Detect which cell encompasses the target text, then output its (X, Y) center coordinate. 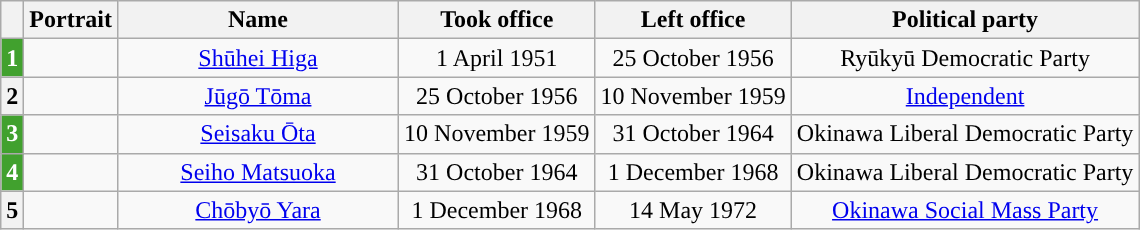
Seisaku Ōta (258, 134)
Okinawa Social Mass Party (965, 210)
Jūgō Tōma (258, 96)
Independent (965, 96)
Chōbyō Yara (258, 210)
5 (12, 210)
Political party (965, 20)
Shūhei Higa (258, 58)
Seiho Matsuoka (258, 172)
4 (12, 172)
Took office (497, 20)
Portrait (71, 20)
Left office (693, 20)
Ryūkyū Democratic Party (965, 58)
3 (12, 134)
2 (12, 96)
1 April 1951 (497, 58)
1 (12, 58)
Name (258, 20)
14 May 1972 (693, 210)
